Scan for the cell matching the given text and deliver its (x, y) coordinate at center. 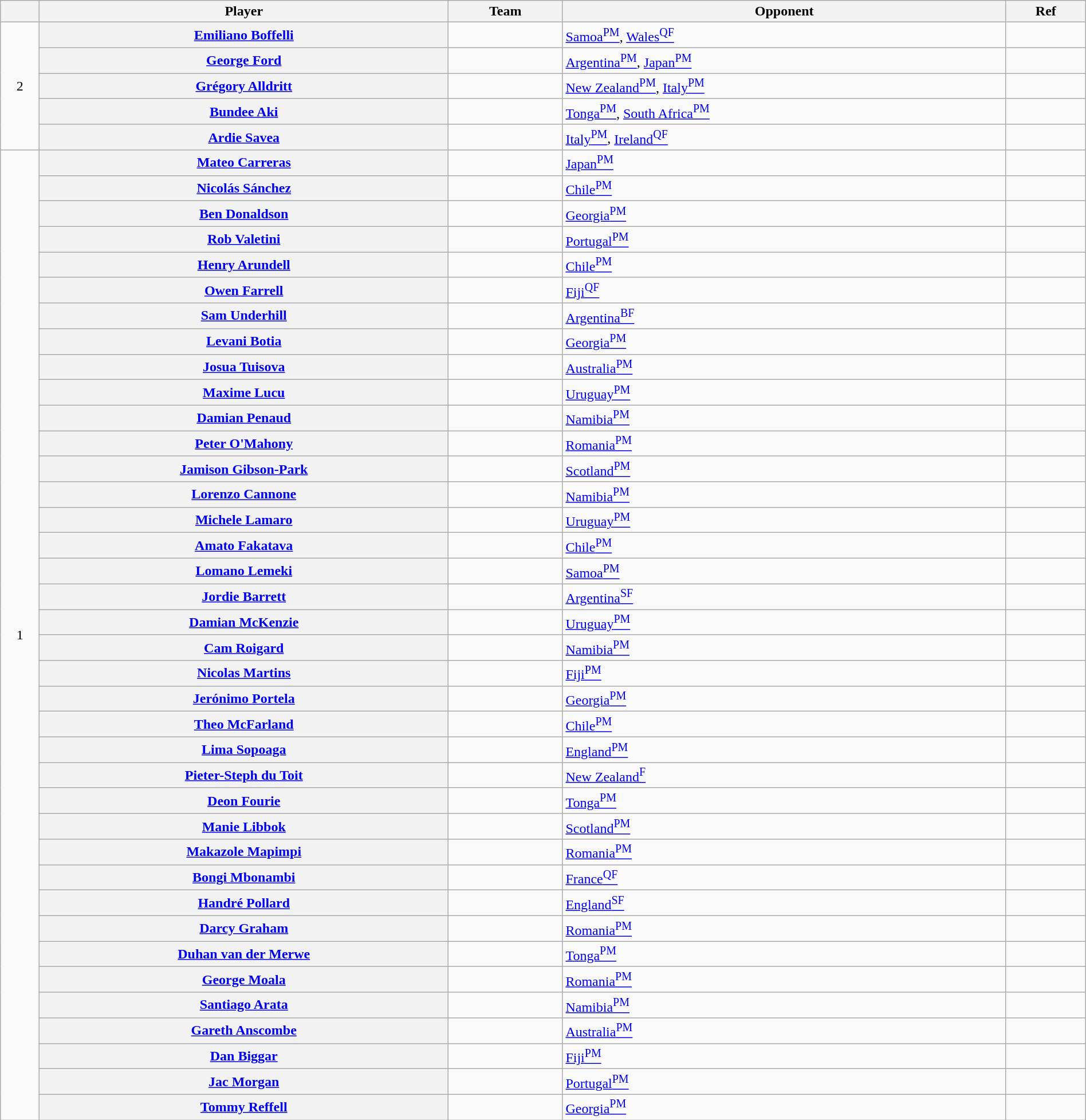
Sam Underhill (244, 316)
Bundee Aki (244, 111)
Nicolas Martins (244, 674)
Cam Roigard (244, 647)
2 (20, 86)
Lomano Lemeki (244, 571)
New ZealandPM, ItalyPM (785, 86)
Henry Arundell (244, 265)
Damian McKenzie (244, 622)
Dan Biggar (244, 1056)
Josua Tuisova (244, 367)
SamoaPM, WalesQF (785, 36)
1 (20, 635)
ArgentinaSF (785, 597)
George Ford (244, 61)
Player (244, 11)
Deon Fourie (244, 801)
Pieter-Steph du Toit (244, 776)
Duhan van der Merwe (244, 954)
Handré Pollard (244, 903)
Levani Botia (244, 341)
Team (505, 11)
Ref (1046, 11)
Emiliano Boffelli (244, 36)
Mateo Carreras (244, 163)
Peter O'Mahony (244, 443)
Gareth Anscombe (244, 1030)
Maxime Lucu (244, 393)
Damian Penaud (244, 418)
Santiago Arata (244, 1005)
Lima Sopoaga (244, 749)
ArgentinaBF (785, 316)
Michele Lamaro (244, 520)
New ZealandF (785, 776)
Amato Fakatava (244, 545)
Bongi Mbonambi (244, 878)
FijiQF (785, 290)
Rob Valetini (244, 239)
Jordie Barrett (244, 597)
Ardie Savea (244, 137)
Jerónimo Portela (244, 699)
Makazole Mapimpi (244, 852)
EnglandPM (785, 749)
George Moala (244, 980)
Tommy Reffell (244, 1107)
Lorenzo Cannone (244, 495)
Darcy Graham (244, 928)
Opponent (785, 11)
TongaPM, South AfricaPM (785, 111)
JapanPM (785, 163)
Grégory Alldritt (244, 86)
FranceQF (785, 878)
EnglandSF (785, 903)
ArgentinaPM, JapanPM (785, 61)
SamoaPM (785, 571)
Manie Libbok (244, 826)
Theo McFarland (244, 724)
Jamison Gibson-Park (244, 469)
Owen Farrell (244, 290)
ItalyPM, IrelandQF (785, 137)
Jac Morgan (244, 1082)
Nicolás Sánchez (244, 188)
Ben Donaldson (244, 214)
